Detect which cell encompasses the target text, then output its (x, y) center coordinate. 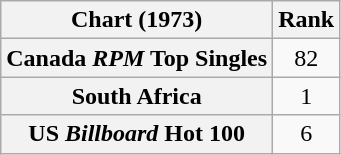
South Africa (137, 96)
82 (306, 58)
Chart (1973) (137, 20)
Canada RPM Top Singles (137, 58)
Rank (306, 20)
1 (306, 96)
US Billboard Hot 100 (137, 134)
6 (306, 134)
